Determine the [X, Y] coordinate at the center of the cell enclosing the given text.  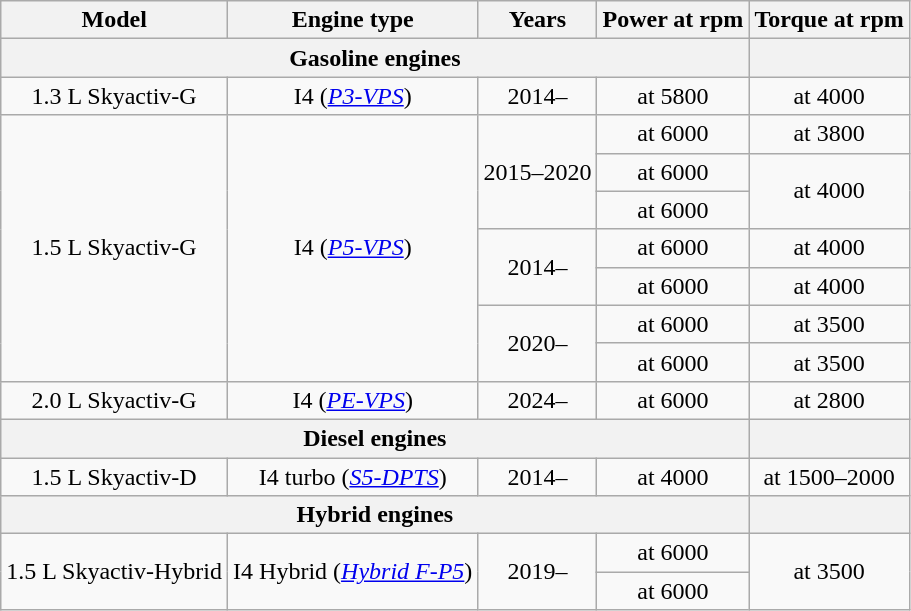
Years [538, 20]
I4 turbo (S5-DPTS) [353, 477]
at 2800 [829, 400]
Power at rpm [673, 20]
I4 (PE-VPS) [353, 400]
I4 (P5-VPS) [353, 248]
Torque at rpm [829, 20]
I4 Hybrid (Hybrid F-P5) [353, 572]
at 5800 [673, 96]
Model [114, 20]
1.5 L Skyactiv-Hybrid [114, 572]
at 3800 [829, 134]
I4 (P3-VPS) [353, 96]
1.5 L Skyactiv-G [114, 248]
1.5 L Skyactiv-D [114, 477]
1.3 L Skyactiv-G [114, 96]
2015–2020 [538, 172]
2019– [538, 572]
2020– [538, 343]
2024– [538, 400]
Gasoline engines [375, 58]
Engine type [353, 20]
2.0 L Skyactiv-G [114, 400]
Diesel engines [375, 438]
Hybrid engines [375, 515]
at 1500–2000 [829, 477]
